Search for the cell housing the specified text and yield its [x, y] center coordinate. 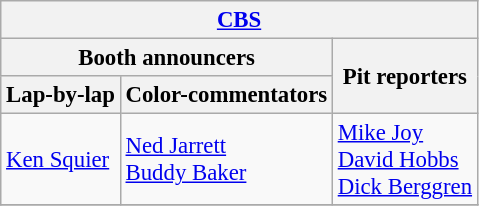
Booth announcers [167, 58]
Lap-by-lap [60, 95]
Ned Jarrett Buddy Baker [226, 160]
Ken Squier [60, 160]
Pit reporters [404, 76]
Color-commentators [226, 95]
Mike Joy David Hobbs Dick Berggren [404, 160]
CBS [240, 20]
